Scan for the cell matching the given text and deliver its [X, Y] coordinate at center. 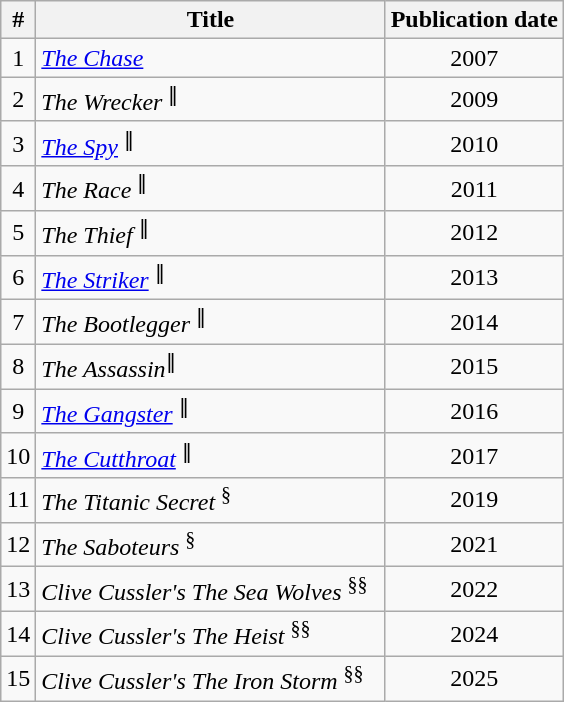
The Bootlegger ‖ [210, 322]
# [18, 20]
2012 [474, 234]
The Wrecker ‖ [210, 100]
2011 [474, 188]
Title [210, 20]
2013 [474, 278]
2015 [474, 366]
The Cutthroat ‖ [210, 456]
The Striker ‖ [210, 278]
1 [18, 58]
2010 [474, 144]
5 [18, 234]
2017 [474, 456]
9 [18, 412]
2025 [474, 678]
2007 [474, 58]
13 [18, 590]
8 [18, 366]
14 [18, 634]
15 [18, 678]
Clive Cussler's The Sea Wolves §§ [210, 590]
2019 [474, 500]
The Thief ‖ [210, 234]
The Race ‖ [210, 188]
The Saboteurs § [210, 544]
Clive Cussler's The Iron Storm §§ [210, 678]
2 [18, 100]
Clive Cussler's The Heist §§ [210, 634]
11 [18, 500]
The Assassin‖ [210, 366]
7 [18, 322]
6 [18, 278]
2021 [474, 544]
The Gangster ‖ [210, 412]
The Chase [210, 58]
10 [18, 456]
Publication date [474, 20]
2014 [474, 322]
2024 [474, 634]
2016 [474, 412]
The Spy ‖ [210, 144]
2022 [474, 590]
4 [18, 188]
2009 [474, 100]
3 [18, 144]
12 [18, 544]
The Titanic Secret § [210, 500]
